Detect which cell encompasses the target text, then output its [x, y] center coordinate. 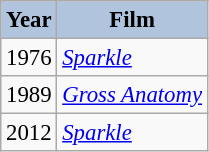
1989 [29, 95]
Film [132, 20]
Year [29, 20]
2012 [29, 133]
Gross Anatomy [132, 95]
1976 [29, 58]
